Determine the (x, y) coordinate at the center of the cell enclosing the given text.  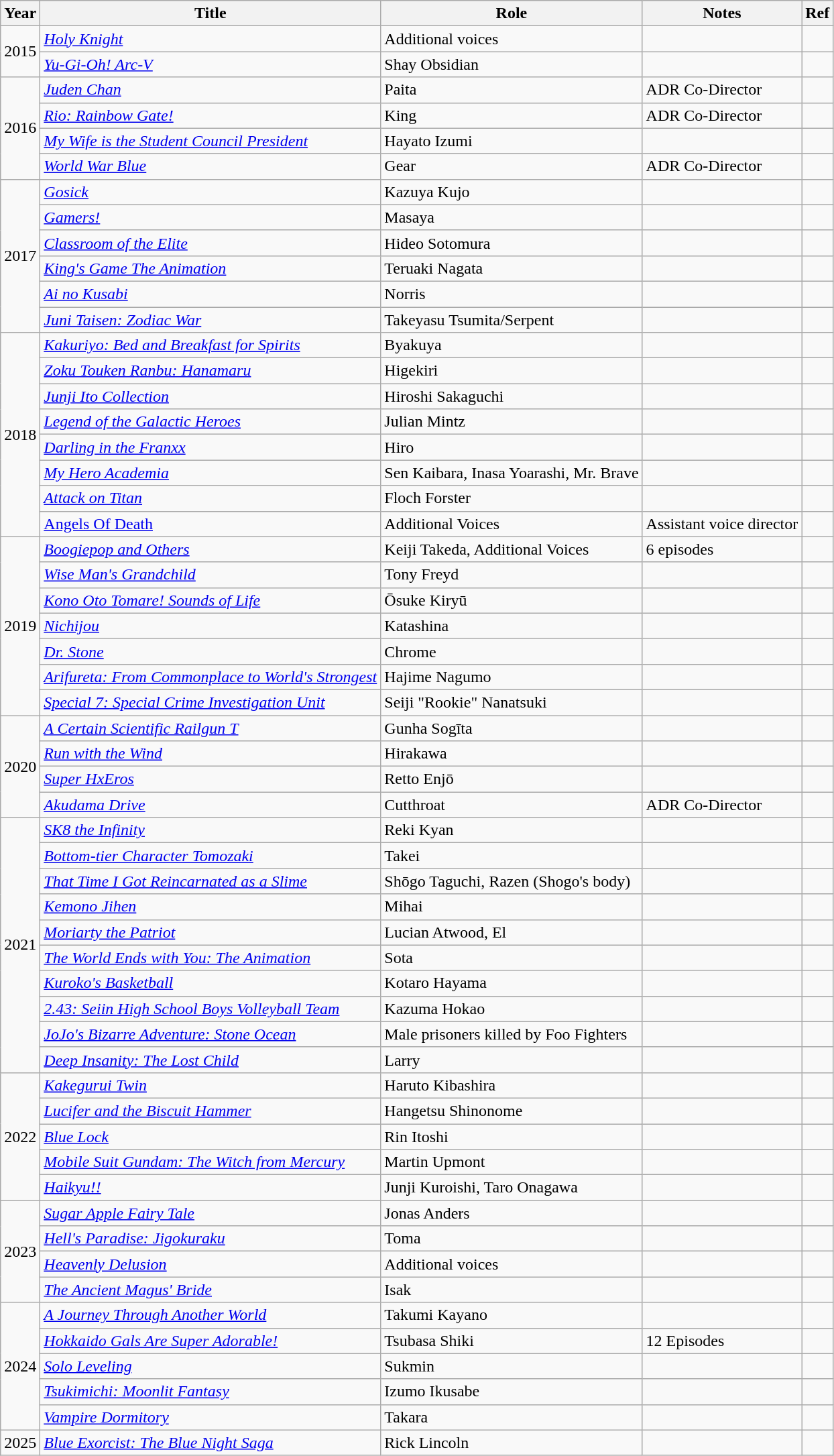
Rick Lincoln (512, 1443)
Kuroko's Basketball (211, 983)
Holy Knight (211, 39)
My Wife is the Student Council President (211, 141)
Hajime Nagumo (512, 677)
Katashina (512, 626)
Male prisoners killed by Foo Fighters (512, 1034)
Takei (512, 856)
Cutthroat (512, 805)
Isak (512, 1290)
Julian Mintz (512, 422)
Dr. Stone (211, 651)
Mobile Suit Gundam: The Witch from Mercury (211, 1162)
Attack on Titan (211, 498)
Chrome (512, 651)
Larry (512, 1060)
Year (20, 13)
Seiji "Rookie" Nanatsuki (512, 702)
Heavenly Delusion (211, 1264)
2018 (20, 435)
Reki Kyan (512, 830)
2020 (20, 766)
Haikyu!! (211, 1188)
Mihai (512, 907)
Takara (512, 1417)
JoJo's Bizarre Adventure: Stone Ocean (211, 1034)
2024 (20, 1366)
Classroom of the Elite (211, 243)
Higekiri (512, 371)
Blue Lock (211, 1137)
Tsubasa Shiki (512, 1341)
Kono Oto Tomare! Sounds of Life (211, 600)
2023 (20, 1251)
Special 7: Special Crime Investigation Unit (211, 702)
Keiji Takeda, Additional Voices (512, 549)
World War Blue (211, 166)
Hiro (512, 447)
Gunha Sogīta (512, 728)
Title (211, 13)
Hayato Izumi (512, 141)
Floch Forster (512, 498)
The Ancient Magus' Bride (211, 1290)
A Journey Through Another World (211, 1315)
Shay Obsidian (512, 64)
That Time I Got Reincarnated as a Slime (211, 881)
Martin Upmont (512, 1162)
Hideo Sotomura (512, 243)
Additional Voices (512, 524)
Masaya (512, 217)
Teruaki Nagata (512, 268)
Vampire Dormitory (211, 1417)
Rin Itoshi (512, 1137)
Super HxEros (211, 779)
Angels Of Death (211, 524)
SK8 the Infinity (211, 830)
Rio: Rainbow Gate! (211, 115)
Retto Enjō (512, 779)
Boogiepop and Others (211, 549)
Tsukimichi: Moonlit Fantasy (211, 1392)
King (512, 115)
Blue Exorcist: The Blue Night Saga (211, 1443)
2016 (20, 128)
Zoku Touken Ranbu: Hanamaru (211, 371)
Haruto Kibashira (512, 1085)
Hangetsu Shinonome (512, 1111)
The World Ends with You: The Animation (211, 958)
Hell's Paradise: Jigokuraku (211, 1239)
Ai no Kusabi (211, 294)
Sota (512, 958)
Kakegurui Twin (211, 1085)
Norris (512, 294)
King's Game The Animation (211, 268)
Role (512, 13)
Hiroshi Sakaguchi (512, 396)
Junji Ito Collection (211, 396)
Gosick (211, 192)
Hokkaido Gals Are Super Adorable! (211, 1341)
Kakuriyo: Bed and Breakfast for Spirits (211, 345)
Izumo Ikusabe (512, 1392)
Sukmin (512, 1366)
Lucian Atwood, El (512, 932)
Takeyasu Tsumita/Serpent (512, 320)
Lucifer and the Biscuit Hammer (211, 1111)
Sen Kaibara, Inasa Yoarashi, Mr. Brave (512, 473)
Bottom-tier Character Tomozaki (211, 856)
2017 (20, 256)
Akudama Drive (211, 805)
Kazuma Hokao (512, 1009)
Gear (512, 166)
Sugar Apple Fairy Tale (211, 1213)
6 episodes (722, 549)
Shōgo Taguchi, Razen (Shogo's body) (512, 881)
Byakuya (512, 345)
Solo Leveling (211, 1366)
Notes (722, 13)
Darling in the Franxx (211, 447)
Gamers! (211, 217)
Arifureta: From Commonplace to World's Strongest (211, 677)
Paita (512, 90)
Deep Insanity: The Lost Child (211, 1060)
Nichijou (211, 626)
Run with the Wind (211, 754)
Junji Kuroishi, Taro Onagawa (512, 1188)
My Hero Academia (211, 473)
2021 (20, 946)
Kemono Jihen (211, 907)
Ōsuke Kiryū (512, 600)
12 Episodes (722, 1341)
Wise Man's Grandchild (211, 575)
A Certain Scientific Railgun T (211, 728)
Juden Chan (211, 90)
Kazuya Kujo (512, 192)
Hirakawa (512, 754)
Yu-Gi-Oh! Arc-V (211, 64)
Jonas Anders (512, 1213)
2022 (20, 1136)
Legend of the Galactic Heroes (211, 422)
Kotaro Hayama (512, 983)
Assistant voice director (722, 524)
Takumi Kayano (512, 1315)
2.43: Seiin High School Boys Volleyball Team (211, 1009)
Tony Freyd (512, 575)
2015 (20, 52)
Toma (512, 1239)
Ref (818, 13)
2025 (20, 1443)
2019 (20, 626)
Moriarty the Patriot (211, 932)
Juni Taisen: Zodiac War (211, 320)
